Detect which cell encompasses the target text, then output its (x, y) center coordinate. 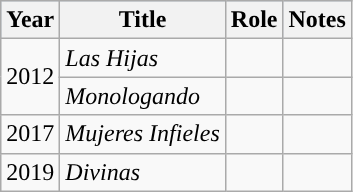
Monologando (142, 96)
Title (142, 20)
Year (30, 20)
2017 (30, 134)
Las Hijas (142, 58)
Divinas (142, 172)
Role (254, 20)
Notes (317, 20)
Mujeres Infieles (142, 134)
2019 (30, 172)
2012 (30, 77)
